Detect which cell encompasses the target text, then output its [X, Y] center coordinate. 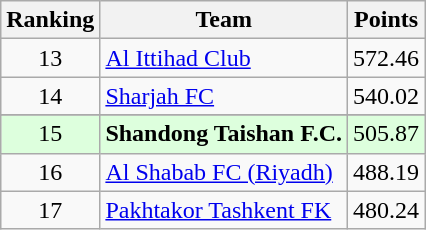
13 [50, 58]
505.87 [386, 134]
Team [224, 20]
Pakhtakor Tashkent FK [224, 210]
480.24 [386, 210]
Ranking [50, 20]
15 [50, 134]
17 [50, 210]
Al Ittihad Club [224, 58]
16 [50, 172]
572.46 [386, 58]
488.19 [386, 172]
540.02 [386, 96]
Shandong Taishan F.C. [224, 134]
Sharjah FC [224, 96]
14 [50, 96]
Al Shabab FC (Riyadh) [224, 172]
Points [386, 20]
